Return the (x, y) coordinate for the center point of the cell that contains the specified text.  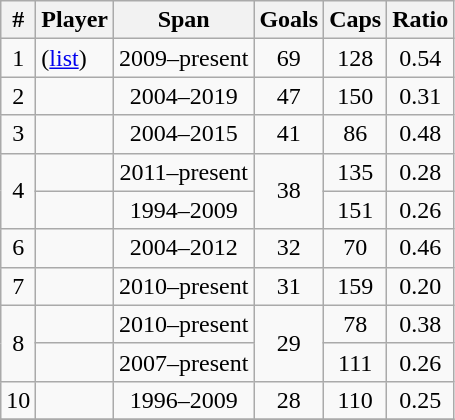
70 (356, 248)
69 (289, 58)
# (18, 20)
Goals (289, 20)
2004–2012 (184, 248)
150 (356, 96)
0.46 (420, 248)
2011–present (184, 172)
2007–present (184, 362)
1994–2009 (184, 210)
Player (75, 20)
0.28 (420, 172)
2004–2015 (184, 134)
86 (356, 134)
31 (289, 286)
0.54 (420, 58)
4 (18, 191)
2 (18, 96)
110 (356, 400)
Span (184, 20)
0.20 (420, 286)
0.31 (420, 96)
135 (356, 172)
6 (18, 248)
2004–2019 (184, 96)
0.25 (420, 400)
151 (356, 210)
41 (289, 134)
2009–present (184, 58)
3 (18, 134)
0.38 (420, 324)
28 (289, 400)
Caps (356, 20)
1996–2009 (184, 400)
159 (356, 286)
29 (289, 343)
111 (356, 362)
128 (356, 58)
78 (356, 324)
7 (18, 286)
38 (289, 191)
10 (18, 400)
32 (289, 248)
8 (18, 343)
Ratio (420, 20)
0.48 (420, 134)
1 (18, 58)
47 (289, 96)
(list) (75, 58)
